Capture the cell that displays the provided text and extract its [x, y] central coordinate. 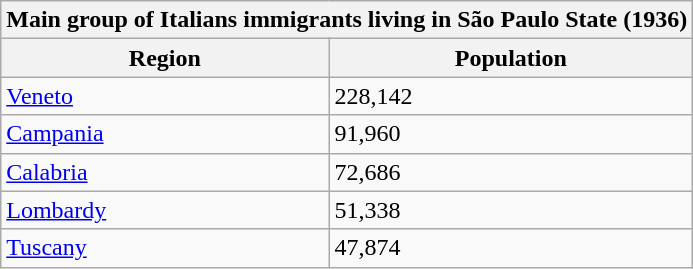
Main group of Italians immigrants living in São Paulo State (1936) [347, 20]
47,874 [511, 248]
Calabria [165, 172]
91,960 [511, 134]
51,338 [511, 210]
Veneto [165, 96]
Population [511, 58]
Lombardy [165, 210]
Campania [165, 134]
228,142 [511, 96]
Region [165, 58]
Tuscany [165, 248]
72,686 [511, 172]
